Locate the cell with the specified text and output its [x, y] center coordinate. 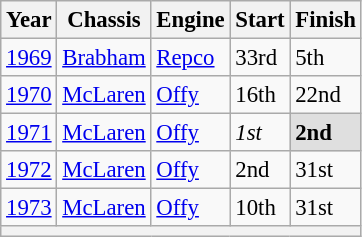
Year [29, 20]
Repco [190, 58]
Chassis [104, 20]
1973 [29, 208]
Brabham [104, 58]
10th [260, 208]
33rd [260, 58]
16th [260, 95]
Engine [190, 20]
1969 [29, 58]
1971 [29, 133]
1970 [29, 95]
1972 [29, 170]
Finish [326, 20]
Start [260, 20]
5th [326, 58]
1st [260, 133]
22nd [326, 95]
